Locate the cell with the specified text and output its [X, Y] center coordinate. 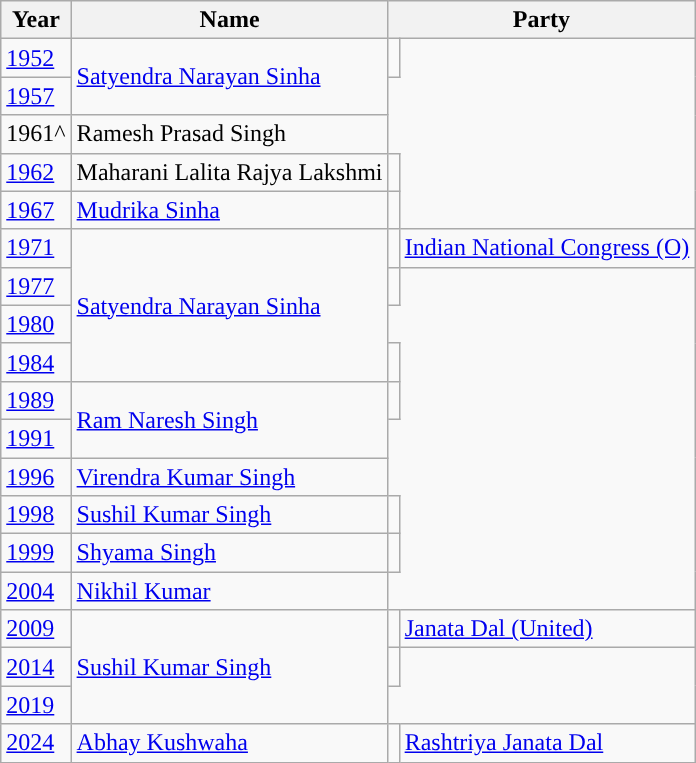
2024 [36, 743]
1971 [36, 248]
Indian National Congress (O) [547, 248]
1991 [36, 438]
Shyama Singh [230, 553]
1967 [36, 210]
2019 [36, 705]
2009 [36, 629]
Mudrika Sinha [230, 210]
Abhay Kushwaha [230, 743]
Ram Naresh Singh [230, 419]
2004 [36, 591]
Rashtriya Janata Dal [547, 743]
Party [542, 20]
Maharani Lalita Rajya Lakshmi [230, 172]
1989 [36, 400]
1957 [36, 96]
Ramesh Prasad Singh [230, 134]
2014 [36, 667]
1952 [36, 58]
1998 [36, 515]
1962 [36, 172]
Name [230, 20]
1984 [36, 362]
1996 [36, 477]
Year [36, 20]
1980 [36, 324]
1977 [36, 286]
1999 [36, 553]
Nikhil Kumar [230, 591]
Janata Dal (United) [547, 629]
1961^ [36, 134]
Virendra Kumar Singh [230, 477]
